Detect which cell encompasses the target text, then output its [x, y] center coordinate. 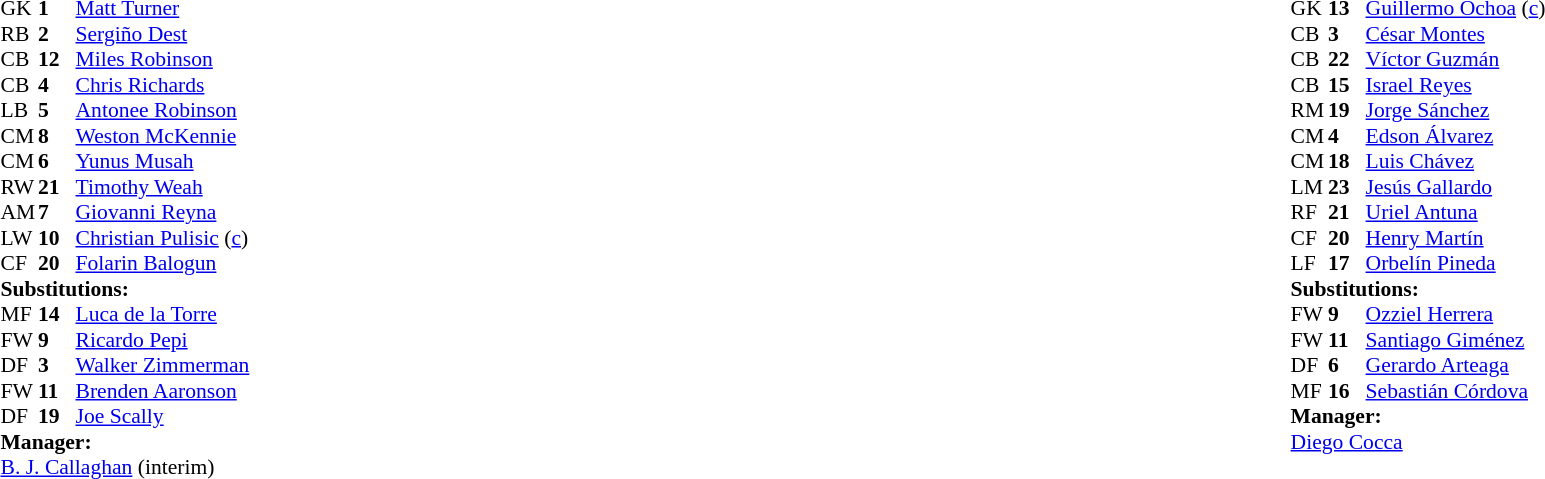
15 [1347, 85]
14 [57, 315]
Weston McKennie [163, 136]
LB [19, 111]
LF [1310, 263]
12 [57, 59]
Joe Scally [163, 417]
Sergiño Dest [163, 34]
2 [57, 34]
LM [1310, 187]
Christian Pulisic (c) [163, 238]
Antonee Robinson [163, 111]
23 [1347, 187]
22 [1347, 59]
16 [1347, 391]
RW [19, 187]
Giovanni Reyna [163, 213]
7 [57, 213]
LW [19, 238]
RM [1310, 111]
Yunus Musah [163, 161]
Chris Richards [163, 85]
10 [57, 238]
Folarin Balogun [163, 263]
Luca de la Torre [163, 315]
Timothy Weah [163, 187]
Manager: [124, 442]
Brenden Aaronson [163, 391]
Miles Robinson [163, 59]
AM [19, 213]
Substitutions: [124, 289]
18 [1347, 161]
Walker Zimmerman [163, 365]
RB [19, 34]
8 [57, 136]
Ricardo Pepi [163, 340]
17 [1347, 263]
5 [57, 111]
RF [1310, 213]
